Return [X, Y] of the center of cell containing provided text 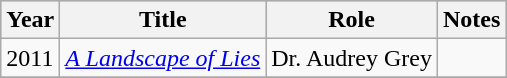
Title [163, 20]
Dr. Audrey Grey [352, 58]
Notes [471, 20]
A Landscape of Lies [163, 58]
2011 [30, 58]
Role [352, 20]
Year [30, 20]
